Return the [X, Y] coordinate for the center point of the cell that contains the specified text.  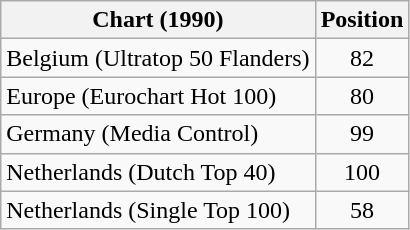
Netherlands (Dutch Top 40) [158, 172]
Chart (1990) [158, 20]
58 [362, 210]
Netherlands (Single Top 100) [158, 210]
82 [362, 58]
Belgium (Ultratop 50 Flanders) [158, 58]
Position [362, 20]
100 [362, 172]
80 [362, 96]
99 [362, 134]
Germany (Media Control) [158, 134]
Europe (Eurochart Hot 100) [158, 96]
